For the text-containing cell, return its midpoint in (X, Y) coordinate format. 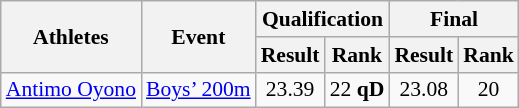
Boys’ 200m (198, 90)
Antimo Oyono (71, 90)
20 (488, 90)
Athletes (71, 36)
23.08 (424, 90)
Final (454, 19)
Event (198, 36)
23.39 (290, 90)
Qualification (323, 19)
22 qD (358, 90)
